For the text-containing cell, return its midpoint in [x, y] coordinate format. 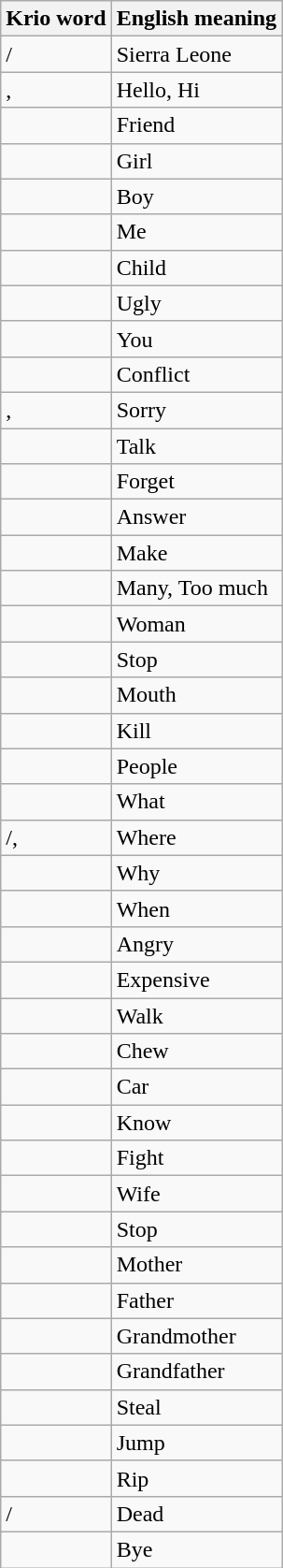
English meaning [196, 19]
Friend [196, 125]
Dead [196, 1514]
You [196, 339]
Jump [196, 1443]
Talk [196, 446]
Grandfather [196, 1372]
Girl [196, 161]
Many, Too much [196, 588]
Car [196, 1087]
People [196, 766]
What [196, 802]
Woman [196, 624]
Grandmother [196, 1336]
Father [196, 1300]
Wife [196, 1194]
Chew [196, 1052]
Know [196, 1123]
Steal [196, 1407]
Sorry [196, 410]
Fight [196, 1158]
Boy [196, 196]
Expensive [196, 980]
Conflict [196, 374]
Kill [196, 731]
When [196, 908]
Make [196, 553]
Bye [196, 1549]
/, [56, 837]
Angry [196, 944]
Hello, Hi [196, 90]
Mouth [196, 695]
Sierra Leone [196, 54]
Child [196, 268]
Where [196, 837]
Forget [196, 482]
Me [196, 232]
Why [196, 873]
Answer [196, 517]
Ugly [196, 303]
Mother [196, 1265]
Rip [196, 1478]
Krio word [56, 19]
Walk [196, 1015]
